Find where the given text appears and provide that cell's center as (X, Y) coordinate. 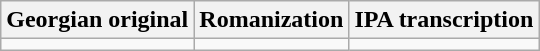
Romanization (272, 20)
Georgian original (98, 20)
IPA transcription (444, 20)
